Find where the given text appears and provide that cell's center as [X, Y] coordinate. 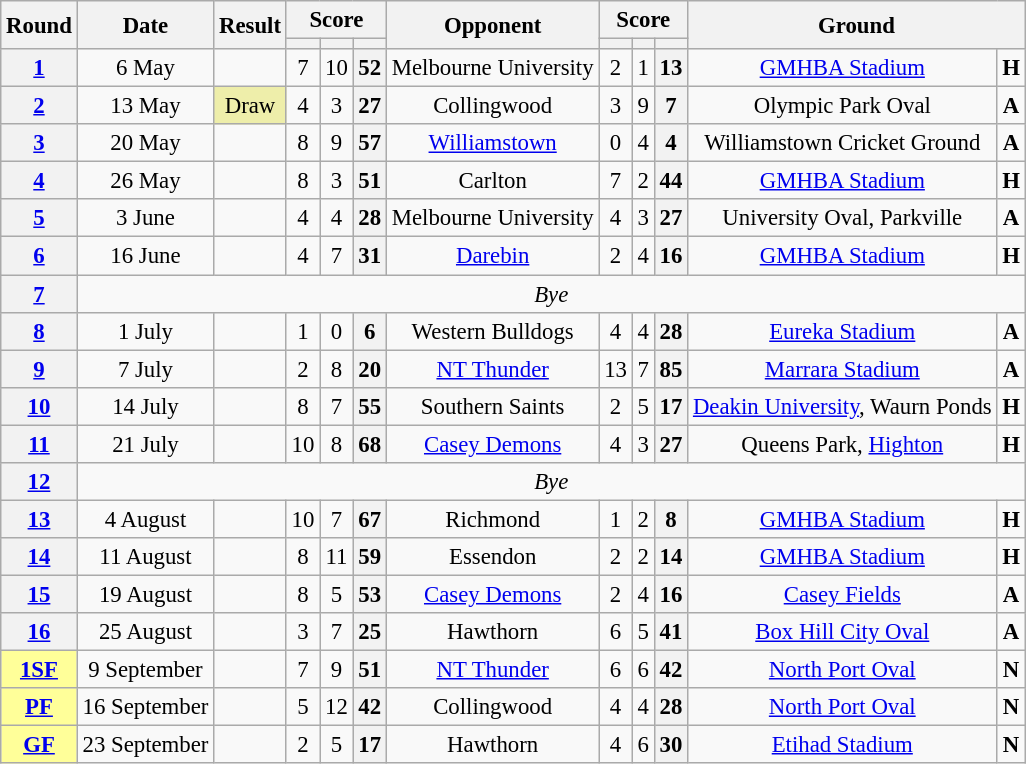
Williamstown [492, 143]
Etihad Stadium [842, 745]
Southern Saints [492, 406]
25 [370, 632]
Essendon [492, 557]
21 July [145, 444]
Olympic Park Oval [842, 106]
68 [370, 444]
Ground [857, 25]
67 [370, 519]
13 May [145, 106]
19 August [145, 594]
11 August [145, 557]
57 [370, 143]
52 [370, 68]
85 [670, 369]
20 May [145, 143]
Box Hill City Oval [842, 632]
6 May [145, 68]
55 [370, 406]
26 May [145, 181]
16 June [145, 256]
Queens Park, Highton [842, 444]
25 August [145, 632]
PF [39, 707]
Casey Fields [842, 594]
53 [370, 594]
9 September [145, 670]
Draw [250, 106]
Williamstown Cricket Ground [842, 143]
1SF [39, 670]
Western Bulldogs [492, 331]
Eureka Stadium [842, 331]
Deakin University, Waurn Ponds [842, 406]
30 [670, 745]
Round [39, 25]
59 [370, 557]
3 June [145, 219]
44 [670, 181]
Carlton [492, 181]
41 [670, 632]
23 September [145, 745]
4 August [145, 519]
31 [370, 256]
Marrara Stadium [842, 369]
20 [370, 369]
14 July [145, 406]
15 [39, 594]
16 September [145, 707]
Opponent [492, 25]
Date [145, 25]
University Oval, Parkville [842, 219]
7 July [145, 369]
1 July [145, 331]
Result [250, 25]
Darebin [492, 256]
GF [39, 745]
Richmond [492, 519]
